Determine the (X, Y) coordinate at the center of the cell enclosing the given text.  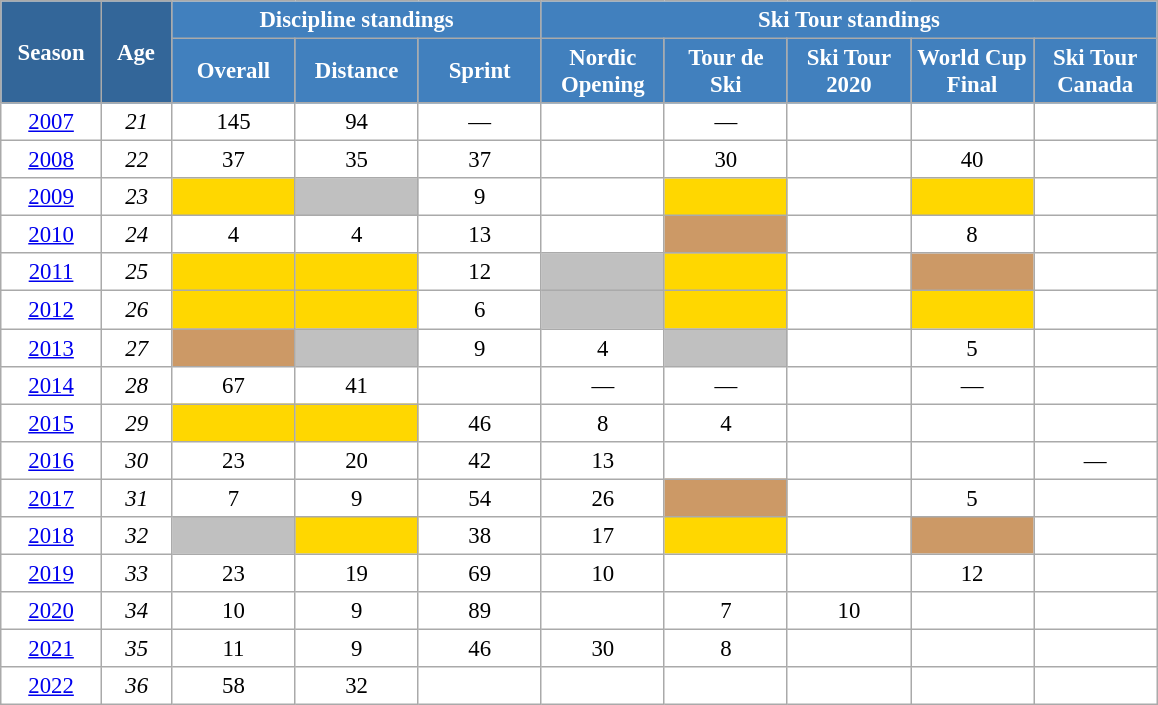
28 (136, 385)
2022 (52, 686)
2014 (52, 385)
Season (52, 52)
67 (234, 385)
41 (356, 385)
2010 (52, 235)
94 (356, 122)
2020 (52, 611)
36 (136, 686)
Overall (234, 72)
17 (602, 536)
World CupFinal (972, 72)
22 (136, 160)
2016 (52, 460)
Tour deSki (726, 72)
19 (356, 573)
20 (356, 460)
54 (480, 498)
38 (480, 536)
Ski Tour2020 (848, 72)
2012 (52, 310)
2011 (52, 273)
27 (136, 348)
2013 (52, 348)
42 (480, 460)
89 (480, 611)
69 (480, 573)
29 (136, 423)
33 (136, 573)
40 (972, 160)
2015 (52, 423)
Ski Tour standings (848, 20)
6 (480, 310)
2018 (52, 536)
2009 (52, 197)
Ski TourCanada (1096, 72)
2017 (52, 498)
24 (136, 235)
2008 (52, 160)
25 (136, 273)
Discipline standings (356, 20)
2007 (52, 122)
58 (234, 686)
34 (136, 611)
2021 (52, 648)
Sprint (480, 72)
Distance (356, 72)
11 (234, 648)
31 (136, 498)
2019 (52, 573)
145 (234, 122)
Age (136, 52)
NordicOpening (602, 72)
21 (136, 122)
